From the cell containing the given text, extract its center point as [x, y] coordinate. 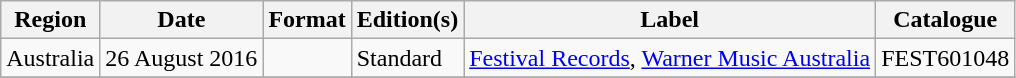
Standard [407, 58]
FEST601048 [946, 58]
Australia [50, 58]
26 August 2016 [182, 58]
Format [307, 20]
Festival Records, Warner Music Australia [670, 58]
Region [50, 20]
Edition(s) [407, 20]
Catalogue [946, 20]
Label [670, 20]
Date [182, 20]
